Find where the given text appears and provide that cell's center as [x, y] coordinate. 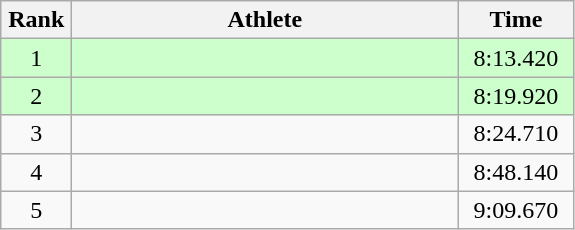
3 [36, 134]
2 [36, 96]
8:24.710 [516, 134]
1 [36, 58]
Rank [36, 20]
8:19.920 [516, 96]
Athlete [265, 20]
8:48.140 [516, 172]
9:09.670 [516, 210]
Time [516, 20]
4 [36, 172]
8:13.420 [516, 58]
5 [36, 210]
